Find where the given text appears and provide that cell's center as [X, Y] coordinate. 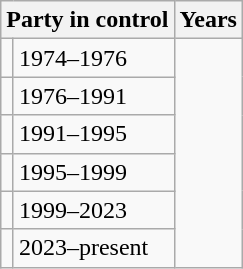
1976–1991 [94, 96]
1999–2023 [94, 210]
Years [208, 20]
1991–1995 [94, 134]
1974–1976 [94, 58]
1995–1999 [94, 172]
2023–present [94, 248]
Party in control [88, 20]
